Scan for the cell matching the given text and deliver its (X, Y) coordinate at center. 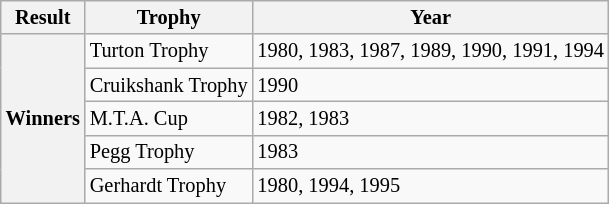
Pegg Trophy (169, 152)
1980, 1983, 1987, 1989, 1990, 1991, 1994 (431, 51)
Cruikshank Trophy (169, 85)
1980, 1994, 1995 (431, 186)
Result (43, 17)
1990 (431, 85)
Year (431, 17)
Trophy (169, 17)
M.T.A. Cup (169, 118)
Turton Trophy (169, 51)
1983 (431, 152)
Winners (43, 118)
Gerhardt Trophy (169, 186)
1982, 1983 (431, 118)
